Extract the [x, y] coordinate from the center of the cell holding the provided text.  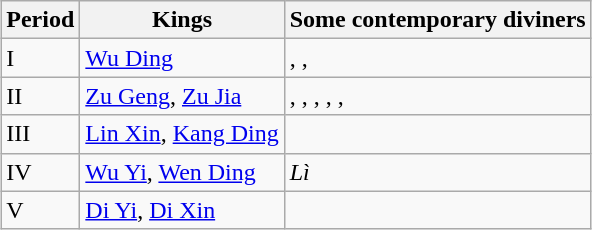
III [40, 134]
I [40, 58]
Lin Xin, Kang Ding [182, 134]
II [40, 96]
Lì [438, 172]
Wu Yi, Wen Ding [182, 172]
Kings [182, 20]
, , [438, 58]
Zu Geng, Zu Jia [182, 96]
Di Yi, Di Xin [182, 210]
Wu Ding [182, 58]
V [40, 210]
Period [40, 20]
, , , , , [438, 96]
Some contemporary diviners [438, 20]
IV [40, 172]
